For the text-containing cell, return its midpoint in [x, y] coordinate format. 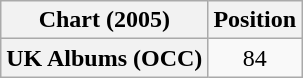
84 [255, 58]
UK Albums (OCC) [104, 58]
Chart (2005) [104, 20]
Position [255, 20]
